Output the (x, y) coordinate of the center of the cell containing the given text.  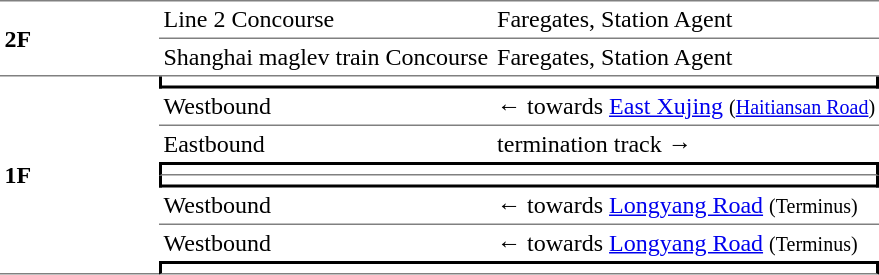
1F (80, 175)
Shanghai maglev train Concourse (326, 58)
Line 2 Concourse (326, 20)
2F (80, 38)
Eastbound (326, 144)
